Search for the cell housing the specified text and yield its [x, y] center coordinate. 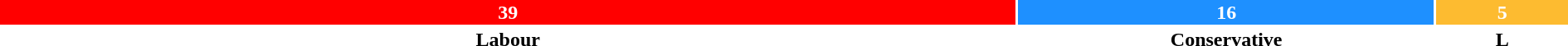
5 [1502, 12]
39 [508, 12]
16 [1226, 12]
